Return [X, Y] of the center of cell containing provided text 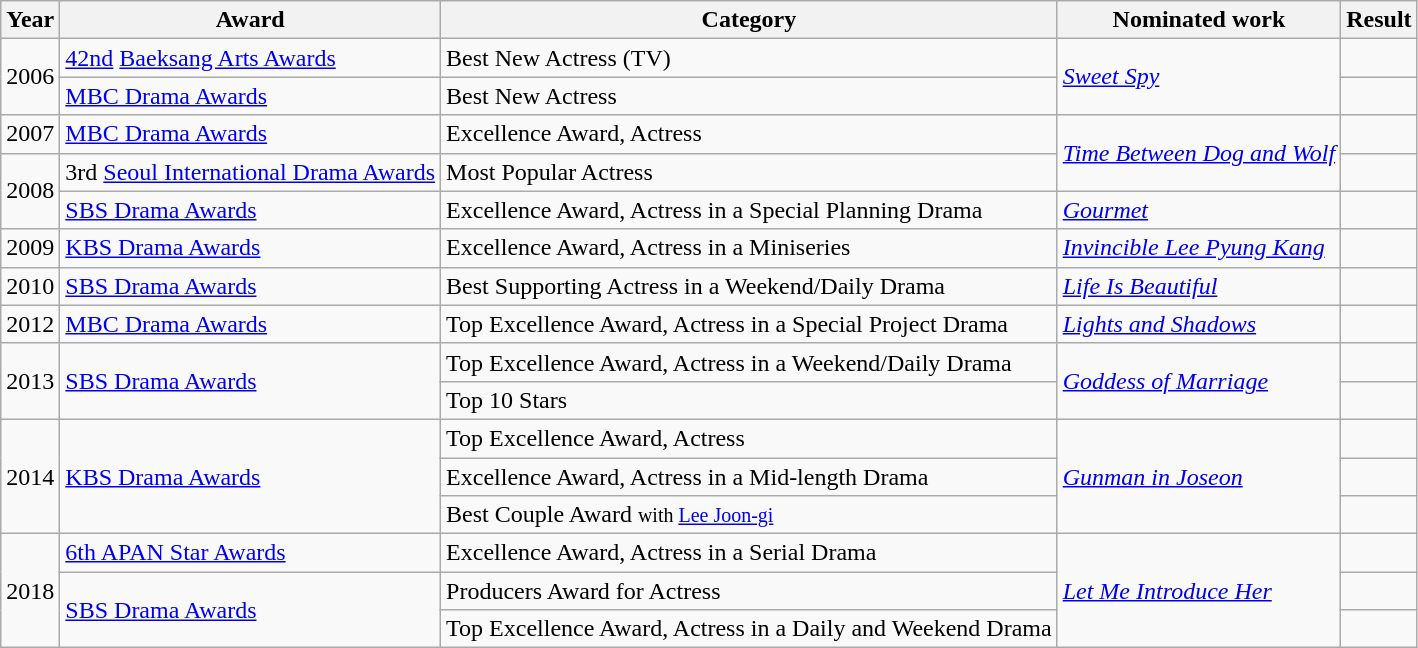
2012 [30, 324]
Let Me Introduce Her [1199, 591]
Life Is Beautiful [1199, 286]
Sweet Spy [1199, 77]
Excellence Award, Actress in a Miniseries [750, 248]
Top Excellence Award, Actress in a Daily and Weekend Drama [750, 629]
3rd Seoul International Drama Awards [250, 172]
Year [30, 20]
Top Excellence Award, Actress in a Weekend/Daily Drama [750, 362]
Top Excellence Award, Actress in a Special Project Drama [750, 324]
Award [250, 20]
2013 [30, 381]
Nominated work [1199, 20]
Excellence Award, Actress [750, 134]
Invincible Lee Pyung Kang [1199, 248]
Best Couple Award with Lee Joon-gi [750, 515]
Result [1379, 20]
Top Excellence Award, Actress [750, 438]
2014 [30, 476]
2010 [30, 286]
Top 10 Stars [750, 400]
2008 [30, 191]
Lights and Shadows [1199, 324]
Excellence Award, Actress in a Mid-length Drama [750, 477]
Excellence Award, Actress in a Serial Drama [750, 553]
2018 [30, 591]
Most Popular Actress [750, 172]
Best Supporting Actress in a Weekend/Daily Drama [750, 286]
Producers Award for Actress [750, 591]
2006 [30, 77]
Goddess of Marriage [1199, 381]
2007 [30, 134]
Category [750, 20]
6th APAN Star Awards [250, 553]
Time Between Dog and Wolf [1199, 153]
Best New Actress (TV) [750, 58]
Excellence Award, Actress in a Special Planning Drama [750, 210]
42nd Baeksang Arts Awards [250, 58]
Best New Actress [750, 96]
Gunman in Joseon [1199, 476]
2009 [30, 248]
Gourmet [1199, 210]
